Return the [x, y] coordinate for the center point of the cell that contains the specified text.  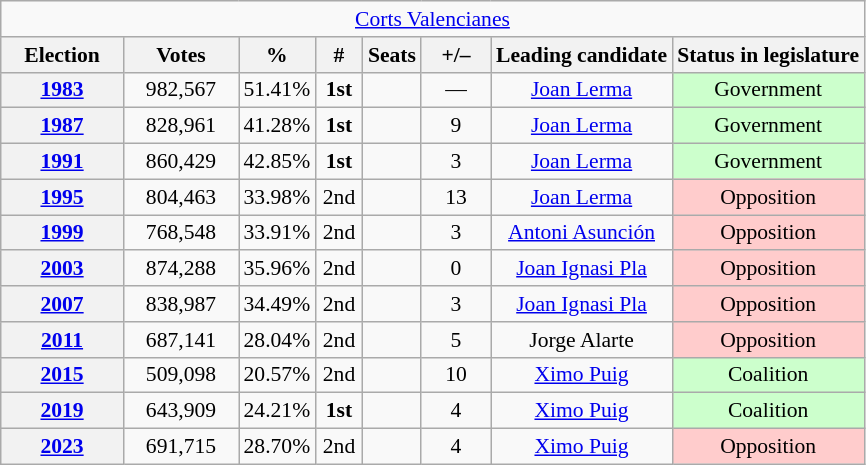
1991 [62, 162]
509,098 [180, 375]
34.49% [276, 304]
9 [456, 126]
643,909 [180, 411]
838,987 [180, 304]
828,961 [180, 126]
Corts Valencianes [432, 19]
2023 [62, 447]
42.85% [276, 162]
874,288 [180, 269]
Jorge Alarte [582, 340]
1983 [62, 90]
— [456, 90]
Status in legislature [768, 55]
Election [62, 55]
10 [456, 375]
33.91% [276, 233]
51.41% [276, 90]
2019 [62, 411]
Antoni Asunción [582, 233]
804,463 [180, 197]
2011 [62, 340]
1999 [62, 233]
% [276, 55]
Seats [392, 55]
13 [456, 197]
691,715 [180, 447]
768,548 [180, 233]
24.21% [276, 411]
982,567 [180, 90]
20.57% [276, 375]
0 [456, 269]
28.70% [276, 447]
2003 [62, 269]
1995 [62, 197]
2007 [62, 304]
41.28% [276, 126]
28.04% [276, 340]
+/– [456, 55]
Votes [180, 55]
# [339, 55]
687,141 [180, 340]
Leading candidate [582, 55]
35.96% [276, 269]
2015 [62, 375]
5 [456, 340]
1987 [62, 126]
33.98% [276, 197]
860,429 [180, 162]
